Detect which cell encompasses the target text, then output its [X, Y] center coordinate. 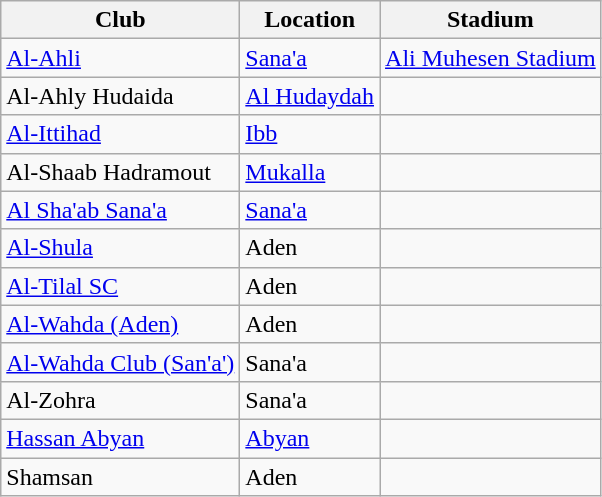
Al Hudaydah [310, 96]
Al-Wahda Club (San'a') [120, 362]
Al-Zohra [120, 400]
Club [120, 20]
Al-Wahda (Aden) [120, 324]
Hassan Abyan [120, 438]
Al-Shula [120, 248]
Al-Ahli [120, 58]
Al Sha'ab Sana'a [120, 210]
Ali Muhesen Stadium [491, 58]
Al-Shaab Hadramout [120, 172]
Abyan [310, 438]
Ibb [310, 134]
Al-Tilal SC [120, 286]
Al-Ittihad [120, 134]
Mukalla [310, 172]
Al-Ahly Hudaida [120, 96]
Location [310, 20]
Shamsan [120, 477]
Stadium [491, 20]
